Pinpoint the cell where the given text exists, returning its (x, y) midpoint coordinate. 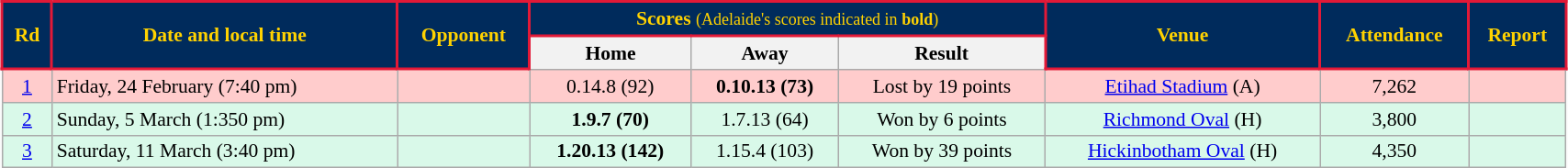
Friday, 24 February (7:40 pm) (225, 85)
Etihad Stadium (A) (1182, 85)
Richmond Oval (H) (1182, 119)
0.10.13 (73) (766, 85)
2 (27, 119)
3,800 (1394, 119)
1 (27, 85)
Sunday, 5 March (1:350 pm) (225, 119)
Attendance (1394, 36)
Won by 39 points (942, 151)
Scores (Adelaide's scores indicated in bold) (788, 18)
3 (27, 151)
1.15.4 (103) (766, 151)
7,262 (1394, 85)
Won by 6 points (942, 119)
Lost by 19 points (942, 85)
1.7.13 (64) (766, 119)
Date and local time (225, 36)
Rd (27, 36)
Result (942, 52)
1.20.13 (142) (610, 151)
0.14.8 (92) (610, 85)
Venue (1182, 36)
Away (766, 52)
1.9.7 (70) (610, 119)
Report (1518, 36)
Opponent (464, 36)
Saturday, 11 March (3:40 pm) (225, 151)
Home (610, 52)
4,350 (1394, 151)
Hickinbotham Oval (H) (1182, 151)
